Provide the (x, y) coordinate of the cell's center where the given text is located.  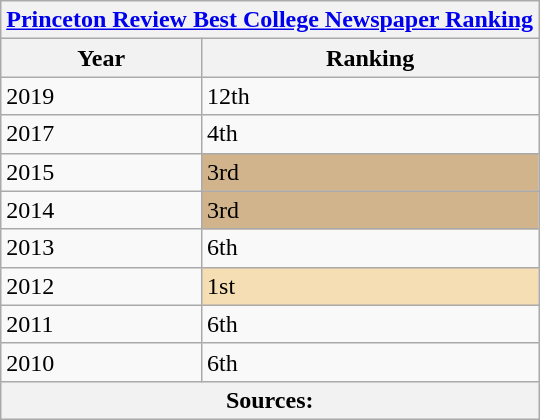
Princeton Review Best College Newspaper Ranking (270, 20)
2017 (102, 134)
2011 (102, 324)
2015 (102, 172)
Sources: (270, 400)
12th (370, 96)
1st (370, 286)
2012 (102, 286)
4th (370, 134)
2019 (102, 96)
Ranking (370, 58)
2013 (102, 248)
2010 (102, 362)
Year (102, 58)
2014 (102, 210)
